Find where the given text appears and provide that cell's center as (X, Y) coordinate. 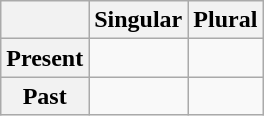
Plural (226, 20)
Singular (138, 20)
Past (45, 96)
Present (45, 58)
